Return the [X, Y] coordinate for the center point of the cell that contains the specified text.  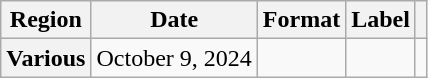
October 9, 2024 [174, 58]
Label [381, 20]
Format [301, 20]
Region [46, 20]
Various [46, 58]
Date [174, 20]
